Extract the [X, Y] coordinate from the center of the cell holding the provided text.  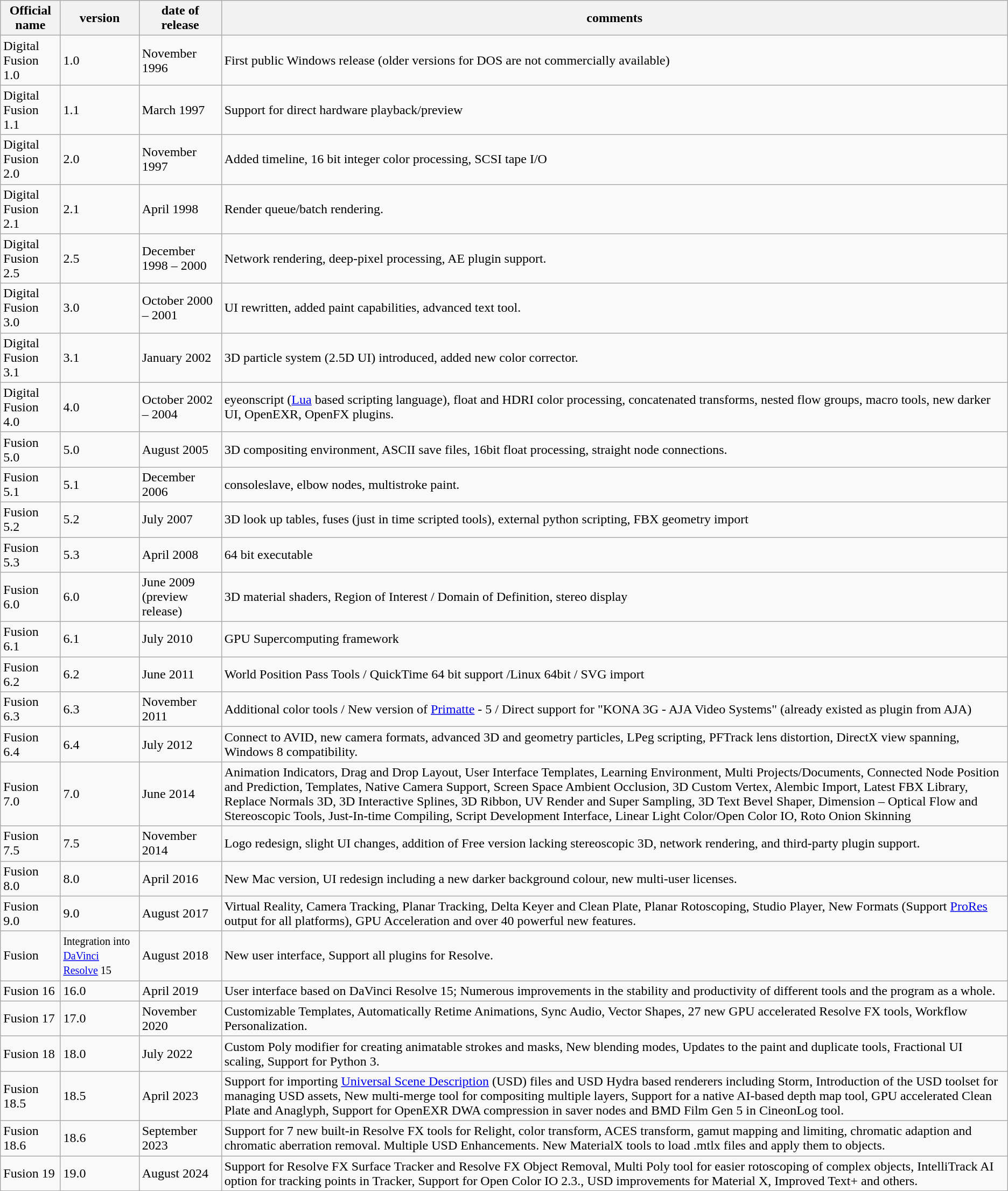
Logo redesign, slight UI changes, addition of Free version lacking stereoscopic 3D, network rendering, and third-party plugin support. [614, 843]
2.0 [100, 159]
5.3 [100, 555]
Digital Fusion 4.0 [30, 407]
5.2 [100, 519]
Integration into DaVinci Resolve 15 [100, 956]
3D material shaders, Region of Interest / Domain of Definition, stereo display [614, 597]
April 2019 [180, 991]
April 2023 [180, 1096]
Support for direct hardware playback/preview [614, 110]
World Position Pass Tools / QuickTime 64 bit support /Linux 64bit / SVG import [614, 674]
1.1 [100, 110]
Fusion 6.4 [30, 744]
Fusion 5.3 [30, 555]
October 2000 – 2001 [180, 308]
April 2008 [180, 555]
Fusion 9.0 [30, 913]
6.2 [100, 674]
1.0 [100, 60]
Additional color tools / New version of Primatte - 5 / Direct support for "KONA 3G - AJA Video Systems" (already existed as plugin from AJA) [614, 710]
June 2014 [180, 794]
April 2016 [180, 879]
Digital Fusion 2.5 [30, 258]
3D compositing environment, ASCII save files, 16bit float processing, straight node connections. [614, 449]
Fusion 19 [30, 1173]
comments [614, 18]
New user interface, Support all plugins for Resolve. [614, 956]
2.1 [100, 209]
18.5 [100, 1096]
Digital Fusion 2.0 [30, 159]
Fusion 6.3 [30, 710]
July 2012 [180, 744]
9.0 [100, 913]
December 1998 – 2000 [180, 258]
November 1996 [180, 60]
September 2023 [180, 1138]
UI rewritten, added paint capabilities, advanced text tool. [614, 308]
Digital Fusion 3.0 [30, 308]
Fusion 8.0 [30, 879]
Fusion 6.1 [30, 640]
Fusion 18.5 [30, 1096]
December 2006 [180, 485]
First public Windows release (older versions for DOS are not commercially available) [614, 60]
3.1 [100, 358]
January 2002 [180, 358]
18.6 [100, 1138]
5.1 [100, 485]
Digital Fusion 1.1 [30, 110]
November 2011 [180, 710]
7.0 [100, 794]
Fusion 18.6 [30, 1138]
August 2005 [180, 449]
3.0 [100, 308]
16.0 [100, 991]
Fusion 16 [30, 991]
November 2020 [180, 1019]
March 1997 [180, 110]
4.0 [100, 407]
User interface based on DaVinci Resolve 15; Numerous improvements in the stability and productivity of different tools and the program as a whole. [614, 991]
consoleslave, elbow nodes, multistroke paint. [614, 485]
Digital Fusion 1.0 [30, 60]
3D particle system (2.5D UI) introduced, added new color corrector. [614, 358]
Fusion 6.0 [30, 597]
6.4 [100, 744]
6.1 [100, 640]
Network rendering, deep-pixel processing, AE plugin support. [614, 258]
version [100, 18]
Fusion 7.0 [30, 794]
5.0 [100, 449]
17.0 [100, 1019]
date of release [180, 18]
Render queue/batch rendering. [614, 209]
August 2024 [180, 1173]
Fusion 18 [30, 1053]
Digital Fusion 3.1 [30, 358]
July 2022 [180, 1053]
2.5 [100, 258]
64 bit executable [614, 555]
19.0 [100, 1173]
October 2002 – 2004 [180, 407]
GPU Supercomputing framework [614, 640]
18.0 [100, 1053]
June 2011 [180, 674]
8.0 [100, 879]
6.3 [100, 710]
Fusion 6.2 [30, 674]
July 2010 [180, 640]
Fusion 7.5 [30, 843]
July 2007 [180, 519]
August 2018 [180, 956]
Added timeline, 16 bit integer color processing, SCSI tape I/O [614, 159]
New Mac version, UI redesign including a new darker background colour, new multi-user licenses. [614, 879]
Fusion 5.2 [30, 519]
Digital Fusion 2.1 [30, 209]
3D look up tables, fuses (just in time scripted tools), external python scripting, FBX geometry import [614, 519]
7.5 [100, 843]
August 2017 [180, 913]
6.0 [100, 597]
Fusion 5.0 [30, 449]
June 2009 (preview release) [180, 597]
April 1998 [180, 209]
November 1997 [180, 159]
Official name [30, 18]
Fusion 17 [30, 1019]
November 2014 [180, 843]
Fusion [30, 956]
Fusion 5.1 [30, 485]
